Detect which cell encompasses the target text, then output its (x, y) center coordinate. 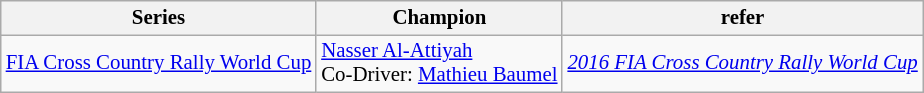
Champion (439, 18)
Series (158, 18)
refer (742, 18)
Nasser Al-AttiyahCo-Driver: Mathieu Baumel (439, 63)
2016 FIA Cross Country Rally World Cup (742, 63)
FIA Cross Country Rally World Cup (158, 63)
